Return (X, Y) of the center of cell containing provided text 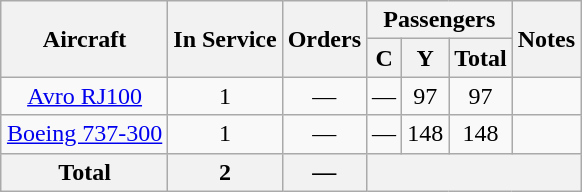
Passengers (440, 20)
2 (225, 172)
C (384, 58)
Notes (546, 39)
In Service (225, 39)
Avro RJ100 (84, 96)
Orders (324, 39)
Y (426, 58)
Boeing 737-300 (84, 134)
Aircraft (84, 39)
